Identify which cell holds the provided text, then report its [X, Y] central coordinate. 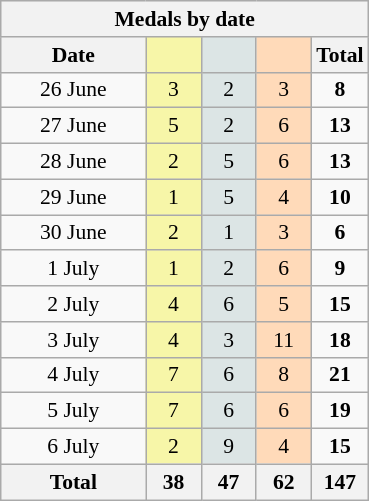
38 [174, 482]
1 July [74, 269]
Medals by date [185, 19]
2 July [74, 304]
147 [340, 482]
11 [284, 340]
30 June [74, 233]
3 July [74, 340]
21 [340, 375]
5 July [74, 411]
19 [340, 411]
6 July [74, 447]
18 [340, 340]
27 June [74, 126]
Date [74, 55]
4 July [74, 375]
26 June [74, 90]
47 [228, 482]
28 June [74, 162]
29 June [74, 197]
10 [340, 197]
62 [284, 482]
